Determine the [x, y] coordinate at the center of the cell enclosing the given text.  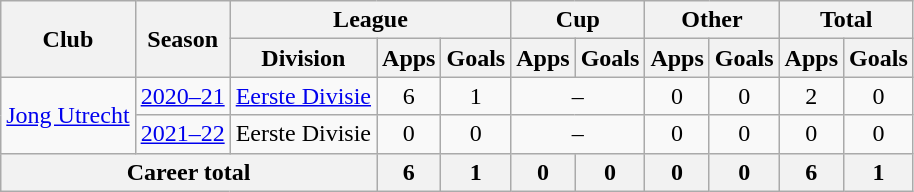
Jong Utrecht [68, 115]
Club [68, 39]
League [370, 20]
Season [182, 39]
Total [846, 20]
Career total [189, 172]
Cup [578, 20]
Division [303, 58]
Other [712, 20]
2021–22 [182, 134]
2020–21 [182, 96]
2 [811, 96]
